Detect which cell encompasses the target text, then output its (X, Y) center coordinate. 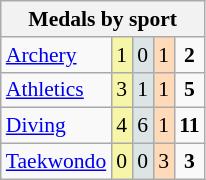
11 (190, 126)
6 (142, 126)
Archery (56, 55)
Athletics (56, 90)
4 (122, 126)
5 (190, 90)
Diving (56, 126)
2 (190, 55)
Taekwondo (56, 162)
Medals by sport (103, 19)
